Return the [x, y] coordinate for the center point of the cell that contains the specified text.  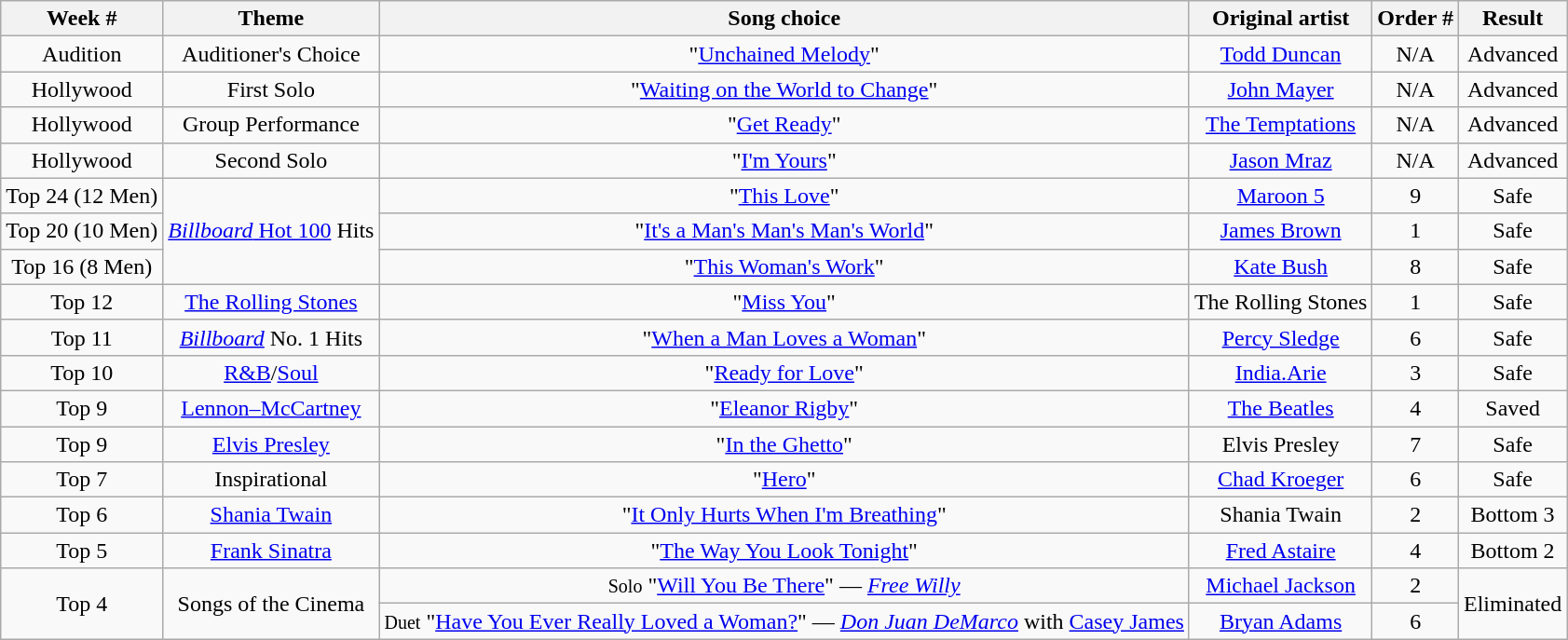
Bottom 2 [1512, 551]
Saved [1512, 408]
Top 11 [82, 337]
Inspirational [271, 480]
"Waiting on the World to Change" [784, 89]
Jason Mraz [1280, 160]
"Hero" [784, 480]
Chad Kroeger [1280, 480]
"Ready for Love" [784, 373]
"Get Ready" [784, 125]
Fred Astaire [1280, 551]
Kate Bush [1280, 266]
The Beatles [1280, 408]
Audition [82, 54]
Lennon–McCartney [271, 408]
Billboard No. 1 Hits [271, 337]
Duet "Have You Ever Really Loved a Woman?" — Don Juan DeMarco with Casey James [784, 621]
Solo "Will You Be There" — Free Willy [784, 586]
Michael Jackson [1280, 586]
Top 10 [82, 373]
Bottom 3 [1512, 515]
John Mayer [1280, 89]
Song choice [784, 19]
First Solo [271, 89]
Top 7 [82, 480]
"I'm Yours" [784, 160]
Auditioner's Choice [271, 54]
The Temptations [1280, 125]
Top 6 [82, 515]
7 [1416, 444]
James Brown [1280, 231]
Order # [1416, 19]
Theme [271, 19]
"It's a Man's Man's Man's World" [784, 231]
Percy Sledge [1280, 337]
3 [1416, 373]
8 [1416, 266]
Top 20 (10 Men) [82, 231]
Group Performance [271, 125]
"When a Man Loves a Woman" [784, 337]
"Eleanor Rigby" [784, 408]
Top 4 [82, 604]
India.Arie [1280, 373]
Songs of the Cinema [271, 604]
"This Woman's Work" [784, 266]
Second Solo [271, 160]
Billboard Hot 100 Hits [271, 231]
"The Way You Look Tonight" [784, 551]
Top 12 [82, 302]
"It Only Hurts When I'm Breathing" [784, 515]
Todd Duncan [1280, 54]
"Miss You" [784, 302]
Top 24 (12 Men) [82, 196]
Eliminated [1512, 604]
Maroon 5 [1280, 196]
Bryan Adams [1280, 621]
Frank Sinatra [271, 551]
Top 16 (8 Men) [82, 266]
"This Love" [784, 196]
9 [1416, 196]
Original artist [1280, 19]
Week # [82, 19]
Result [1512, 19]
"Unchained Melody" [784, 54]
R&B/Soul [271, 373]
"In the Ghetto" [784, 444]
Top 5 [82, 551]
